Return the [X, Y] coordinate for the center point of the cell that contains the specified text.  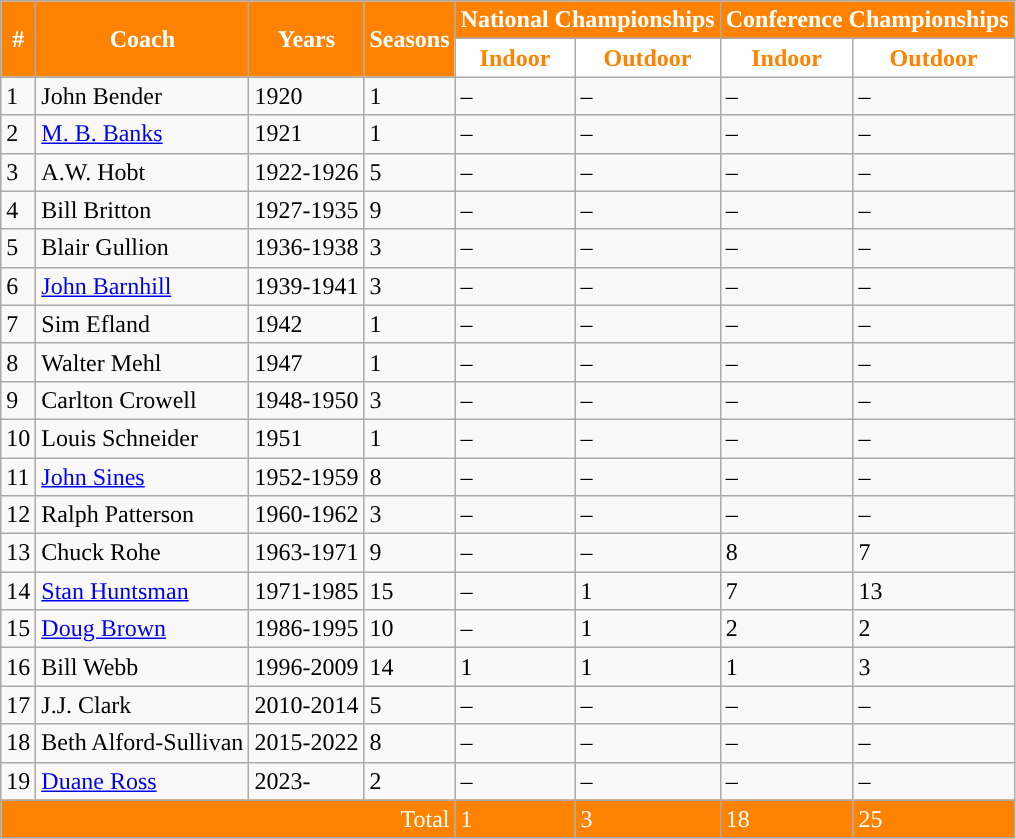
1996-2009 [306, 667]
# [18, 39]
1920 [306, 96]
1942 [306, 324]
Beth Alford-Sullivan [142, 743]
Carlton Crowell [142, 400]
Ralph Patterson [142, 515]
1986-1995 [306, 629]
2015-2022 [306, 743]
1922-1926 [306, 172]
A.W. Hobt [142, 172]
J.J. Clark [142, 705]
2010-2014 [306, 705]
1952-1959 [306, 477]
Bill Britton [142, 210]
1951 [306, 438]
Duane Ross [142, 781]
1936-1938 [306, 248]
17 [18, 705]
Coach [142, 39]
Bill Webb [142, 667]
1947 [306, 362]
Walter Mehl [142, 362]
1963-1971 [306, 553]
25 [934, 819]
Years [306, 39]
1921 [306, 134]
2023- [306, 781]
11 [18, 477]
1927-1935 [306, 210]
Total [228, 819]
12 [18, 515]
John Barnhill [142, 286]
John Bender [142, 96]
Chuck Rohe [142, 553]
1960-1962 [306, 515]
Louis Schneider [142, 438]
Conference Championships [867, 20]
19 [18, 781]
Seasons [410, 39]
National Championships [588, 20]
John Sines [142, 477]
Stan Huntsman [142, 591]
1948-1950 [306, 400]
1939-1941 [306, 286]
16 [18, 667]
4 [18, 210]
1971-1985 [306, 591]
M. B. Banks [142, 134]
Blair Gullion [142, 248]
Sim Efland [142, 324]
Doug Brown [142, 629]
6 [18, 286]
